Search for the cell housing the specified text and yield its (X, Y) center coordinate. 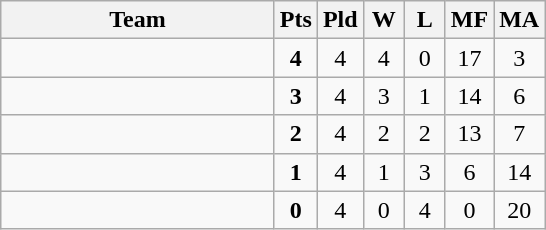
Pts (296, 20)
W (384, 20)
Pld (340, 20)
Team (138, 20)
17 (469, 58)
MA (520, 20)
7 (520, 134)
MF (469, 20)
L (424, 20)
13 (469, 134)
20 (520, 210)
